Provide the [x, y] coordinate of the cell's center where the given text is located.  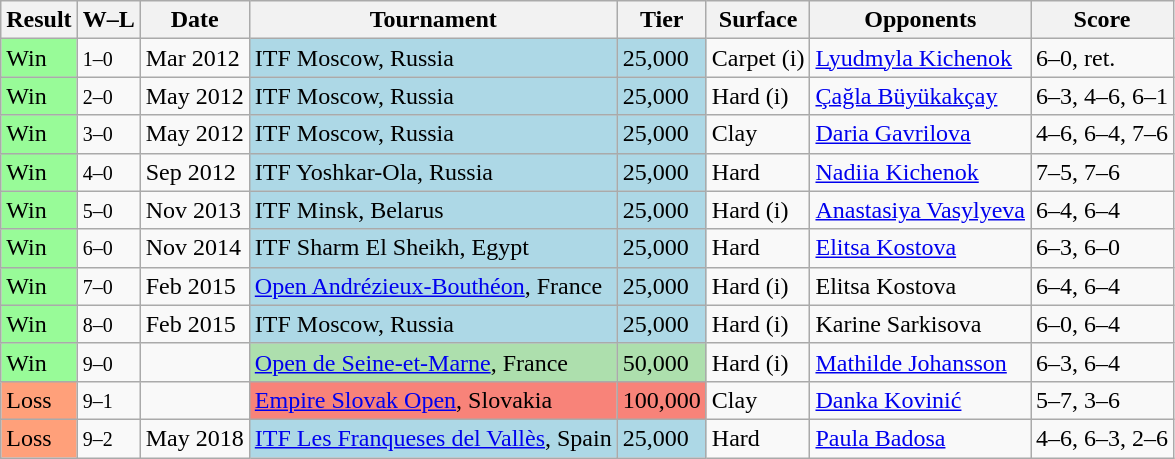
7–5, 7–6 [1102, 172]
6–0, 6–4 [1102, 324]
Date [194, 20]
Nov 2014 [194, 248]
Anastasiya Vasylyeva [920, 210]
Score [1102, 20]
50,000 [662, 362]
1–0 [108, 58]
4–6, 6–3, 2–6 [1102, 438]
Mar 2012 [194, 58]
Open Andrézieux-Bouthéon, France [433, 286]
3–0 [108, 134]
Open de Seine-et-Marne, France [433, 362]
4–6, 6–4, 7–6 [1102, 134]
Karine Sarkisova [920, 324]
ITF Les Franqueses del Vallès, Spain [433, 438]
6–3, 4–6, 6–1 [1102, 96]
Tier [662, 20]
5–0 [108, 210]
Carpet (i) [758, 58]
6–0 [108, 248]
Surface [758, 20]
Opponents [920, 20]
Nadiia Kichenok [920, 172]
Lyudmyla Kichenok [920, 58]
5–7, 3–6 [1102, 400]
May 2018 [194, 438]
Empire Slovak Open, Slovakia [433, 400]
6–3, 6–0 [1102, 248]
100,000 [662, 400]
Mathilde Johansson [920, 362]
8–0 [108, 324]
4–0 [108, 172]
7–0 [108, 286]
W–L [108, 20]
Result [39, 20]
Tournament [433, 20]
9–1 [108, 400]
6–0, ret. [1102, 58]
Daria Gavrilova [920, 134]
9–0 [108, 362]
2–0 [108, 96]
Sep 2012 [194, 172]
Çağla Büyükakçay [920, 96]
ITF Yoshkar-Ola, Russia [433, 172]
Danka Kovinić [920, 400]
ITF Minsk, Belarus [433, 210]
Paula Badosa [920, 438]
Nov 2013 [194, 210]
9–2 [108, 438]
6–3, 6–4 [1102, 362]
ITF Sharm El Sheikh, Egypt [433, 248]
